Find where the given text appears and provide that cell's center as (x, y) coordinate. 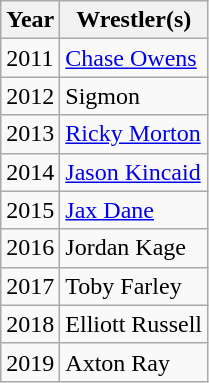
Chase Owens (134, 58)
2019 (30, 362)
Wrestler(s) (134, 20)
2018 (30, 324)
Jason Kincaid (134, 172)
Jax Dane (134, 210)
2016 (30, 248)
Toby Farley (134, 286)
Year (30, 20)
Elliott Russell (134, 324)
Sigmon (134, 96)
2012 (30, 96)
2015 (30, 210)
Axton Ray (134, 362)
2014 (30, 172)
2017 (30, 286)
Ricky Morton (134, 134)
Jordan Kage (134, 248)
2013 (30, 134)
2011 (30, 58)
